Determine the [X, Y] coordinate at the center of the cell enclosing the given text.  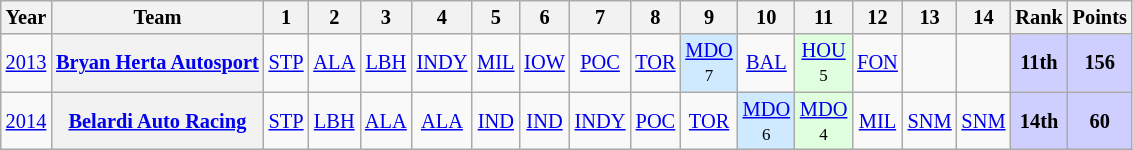
MDO6 [766, 121]
Team [157, 17]
12 [877, 17]
1 [286, 17]
9 [708, 17]
Year [26, 17]
FON [877, 63]
8 [655, 17]
MDO7 [708, 63]
60 [1100, 121]
13 [930, 17]
7 [600, 17]
14th [1038, 121]
2 [334, 17]
156 [1100, 63]
Belardi Auto Racing [157, 121]
3 [386, 17]
Points [1100, 17]
11 [824, 17]
HOU5 [824, 63]
MDO4 [824, 121]
2013 [26, 63]
Bryan Herta Autosport [157, 63]
BAL [766, 63]
10 [766, 17]
5 [496, 17]
4 [442, 17]
2014 [26, 121]
6 [544, 17]
IOW [544, 63]
11th [1038, 63]
Rank [1038, 17]
14 [984, 17]
